For the text-containing cell, return its midpoint in (X, Y) coordinate format. 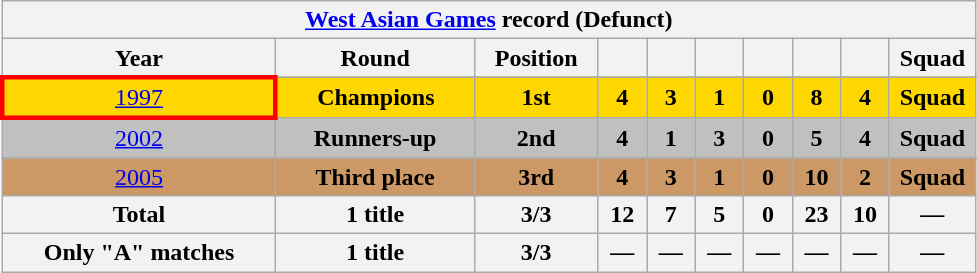
1997 (139, 98)
Year (139, 58)
3rd (536, 177)
8 (816, 98)
Third place (376, 177)
Position (536, 58)
1st (536, 98)
Total (139, 215)
7 (670, 215)
Runners-up (376, 138)
2nd (536, 138)
Champions (376, 98)
23 (816, 215)
2002 (139, 138)
Only "A" matches (139, 253)
2005 (139, 177)
12 (622, 215)
West Asian Games record (Defunct) (488, 20)
2 (866, 177)
Round (376, 58)
